Identify which cell holds the provided text, then report its [X, Y] central coordinate. 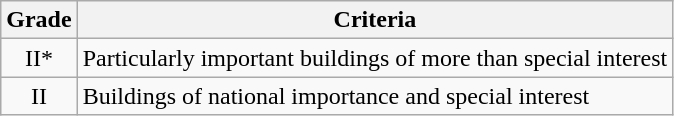
Particularly important buildings of more than special interest [375, 58]
Buildings of national importance and special interest [375, 96]
II [39, 96]
Grade [39, 20]
II* [39, 58]
Criteria [375, 20]
